Scan for the cell matching the given text and deliver its (X, Y) coordinate at center. 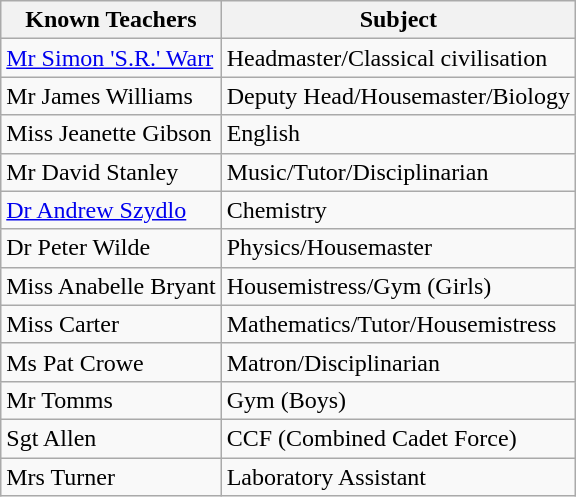
Dr Andrew Szydlo (111, 210)
Dr Peter Wilde (111, 248)
Mr James Williams (111, 96)
Subject (398, 20)
Known Teachers (111, 20)
Headmaster/Classical civilisation (398, 58)
CCF (Combined Cadet Force) (398, 438)
Gym (Boys) (398, 400)
Ms Pat Crowe (111, 362)
Music/Tutor/Disciplinarian (398, 172)
Chemistry (398, 210)
Miss Anabelle Bryant (111, 286)
Miss Jeanette Gibson (111, 134)
English (398, 134)
Miss Carter (111, 324)
Deputy Head/Housemaster/Biology (398, 96)
Mathematics/Tutor/Housemistress (398, 324)
Matron/Disciplinarian (398, 362)
Physics/Housemaster (398, 248)
Housemistress/Gym (Girls) (398, 286)
Mr Tomms (111, 400)
Mr Simon 'S.R.' Warr (111, 58)
Mrs Turner (111, 477)
Laboratory Assistant (398, 477)
Sgt Allen (111, 438)
Mr David Stanley (111, 172)
